From the cell containing the given text, extract its center point as (X, Y) coordinate. 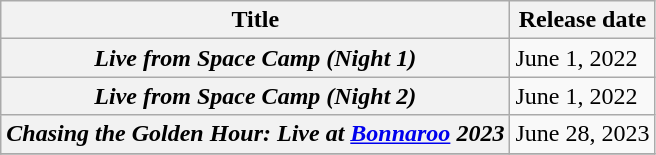
Release date (582, 20)
Title (256, 20)
June 28, 2023 (582, 134)
Live from Space Camp (Night 1) (256, 58)
Live from Space Camp (Night 2) (256, 96)
Chasing the Golden Hour: Live at Bonnaroo 2023 (256, 134)
